Scan for the cell matching the given text and deliver its [X, Y] coordinate at center. 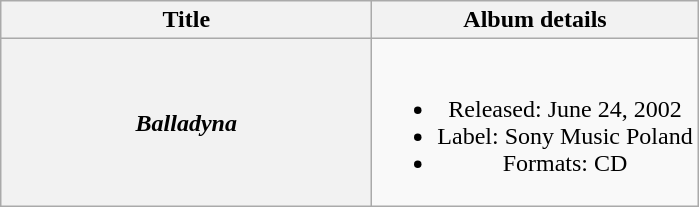
Released: June 24, 2002Label: Sony Music PolandFormats: CD [535, 122]
Album details [535, 20]
Balladyna [186, 122]
Title [186, 20]
